Output the [X, Y] coordinate of the center of the cell containing the given text.  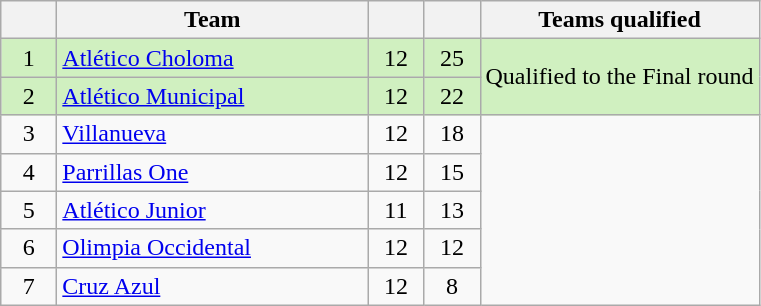
18 [452, 134]
7 [29, 286]
Team [212, 20]
Villanueva [212, 134]
2 [29, 96]
6 [29, 248]
5 [29, 210]
1 [29, 58]
Atlético Choloma [212, 58]
Cruz Azul [212, 286]
4 [29, 172]
13 [452, 210]
Atlético Municipal [212, 96]
Olimpia Occidental [212, 248]
Atlético Junior [212, 210]
15 [452, 172]
Teams qualified [620, 20]
8 [452, 286]
22 [452, 96]
25 [452, 58]
3 [29, 134]
Parrillas One [212, 172]
11 [396, 210]
Qualified to the Final round [620, 77]
